Provide the [X, Y] coordinate of the cell's center where the given text is located.  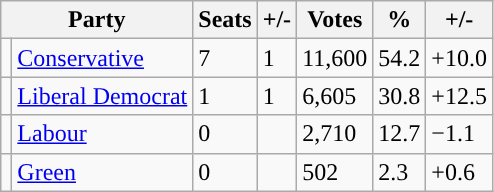
% [400, 20]
54.2 [400, 58]
2.3 [400, 172]
Votes [335, 20]
+10.0 [460, 58]
7 [225, 58]
Liberal Democrat [102, 96]
Labour [102, 134]
502 [335, 172]
+0.6 [460, 172]
12.7 [400, 134]
30.8 [400, 96]
Seats [225, 20]
2,710 [335, 134]
Conservative [102, 58]
11,600 [335, 58]
−1.1 [460, 134]
Green [102, 172]
6,605 [335, 96]
Party [97, 20]
+12.5 [460, 96]
